Find where the given text appears and provide that cell's center as [X, Y] coordinate. 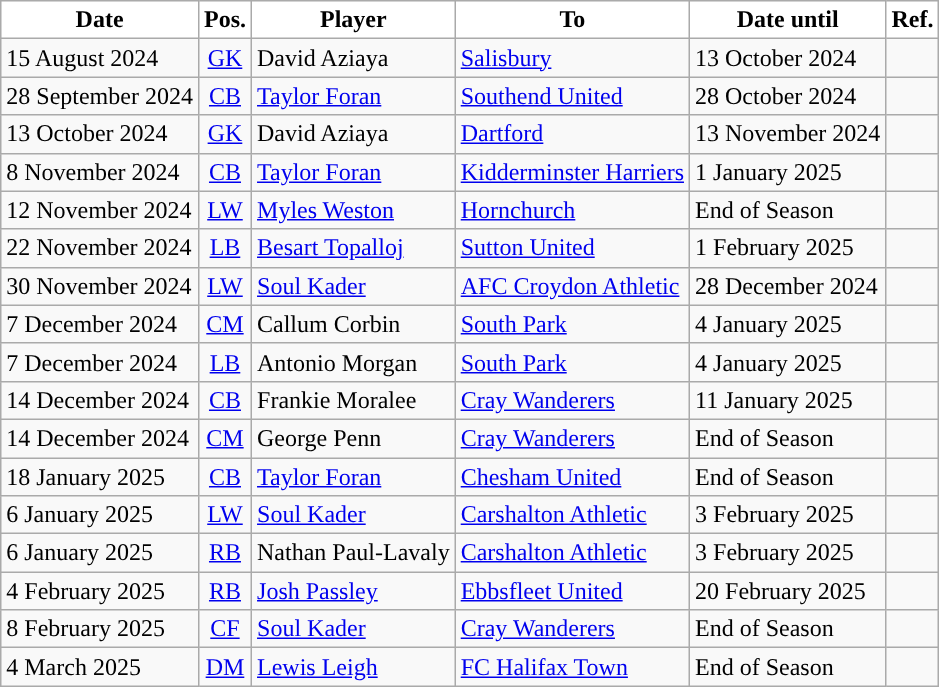
Dartford [572, 134]
Callum Corbin [354, 324]
4 March 2025 [100, 667]
28 September 2024 [100, 96]
Ref. [912, 20]
22 November 2024 [100, 248]
Sutton United [572, 248]
Ebbsfleet United [572, 591]
To [572, 20]
4 February 2025 [100, 591]
Southend United [572, 96]
Player [354, 20]
Josh Passley [354, 591]
Salisbury [572, 58]
15 August 2024 [100, 58]
18 January 2025 [100, 477]
Myles Weston [354, 210]
CF [224, 629]
8 November 2024 [100, 172]
28 October 2024 [788, 96]
30 November 2024 [100, 286]
28 December 2024 [788, 286]
Lewis Leigh [354, 667]
Kidderminster Harriers [572, 172]
12 November 2024 [100, 210]
8 February 2025 [100, 629]
Chesham United [572, 477]
Date until [788, 20]
Date [100, 20]
FC Halifax Town [572, 667]
11 January 2025 [788, 400]
13 November 2024 [788, 134]
Hornchurch [572, 210]
DM [224, 667]
Antonio Morgan [354, 362]
Besart Topalloj [354, 248]
Frankie Moralee [354, 400]
1 January 2025 [788, 172]
AFC Croydon Athletic [572, 286]
George Penn [354, 438]
Pos. [224, 20]
Nathan Paul-Lavaly [354, 553]
20 February 2025 [788, 591]
1 February 2025 [788, 248]
